From the cell containing the given text, extract its center point as [X, Y] coordinate. 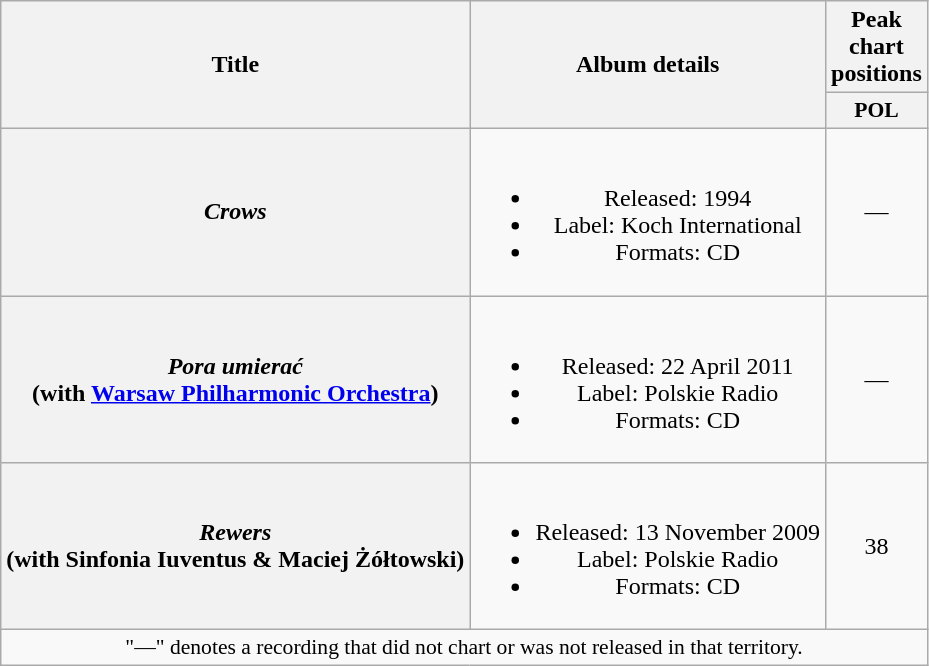
"—" denotes a recording that did not chart or was not released in that territory. [464, 648]
Peak chart positions [877, 47]
38 [877, 546]
Released: 22 April 2011Label: Polskie RadioFormats: CD [648, 380]
Crows [236, 212]
Album details [648, 65]
Released: 13 November 2009Label: Polskie RadioFormats: CD [648, 546]
Rewers(with Sinfonia Iuventus & Maciej Żółtowski) [236, 546]
Title [236, 65]
Released: 1994Label: Koch InternationalFormats: CD [648, 212]
POL [877, 111]
Pora umierać(with Warsaw Philharmonic Orchestra) [236, 380]
